Return [X, Y] of the center of cell containing provided text 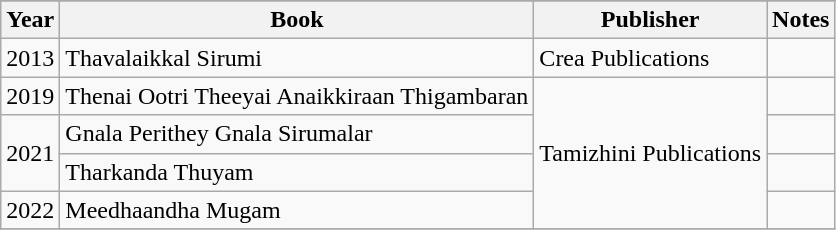
2019 [30, 96]
Meedhaandha Mugam [297, 210]
Tamizhini Publications [650, 153]
Tharkanda Thuyam [297, 172]
Thenai Ootri Theeyai Anaikkiraan Thigambaran [297, 96]
Book [297, 20]
Year [30, 20]
Thavalaikkal Sirumi [297, 58]
2022 [30, 210]
2013 [30, 58]
Gnala Perithey Gnala Sirumalar [297, 134]
2021 [30, 153]
Crea Publications [650, 58]
Notes [801, 20]
Publisher [650, 20]
